Search for the cell housing the specified text and yield its (X, Y) center coordinate. 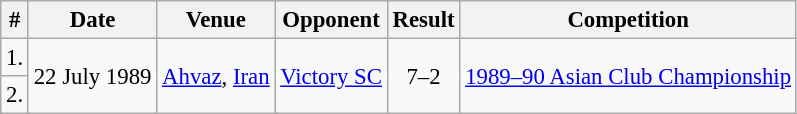
1. (15, 58)
Date (92, 20)
# (15, 20)
Victory SC (331, 76)
Venue (216, 20)
7–2 (424, 76)
Ahvaz, Iran (216, 76)
22 July 1989 (92, 76)
1989–90 Asian Club Championship (628, 76)
Competition (628, 20)
Opponent (331, 20)
2. (15, 95)
Result (424, 20)
